Capture the cell that displays the provided text and extract its [x, y] central coordinate. 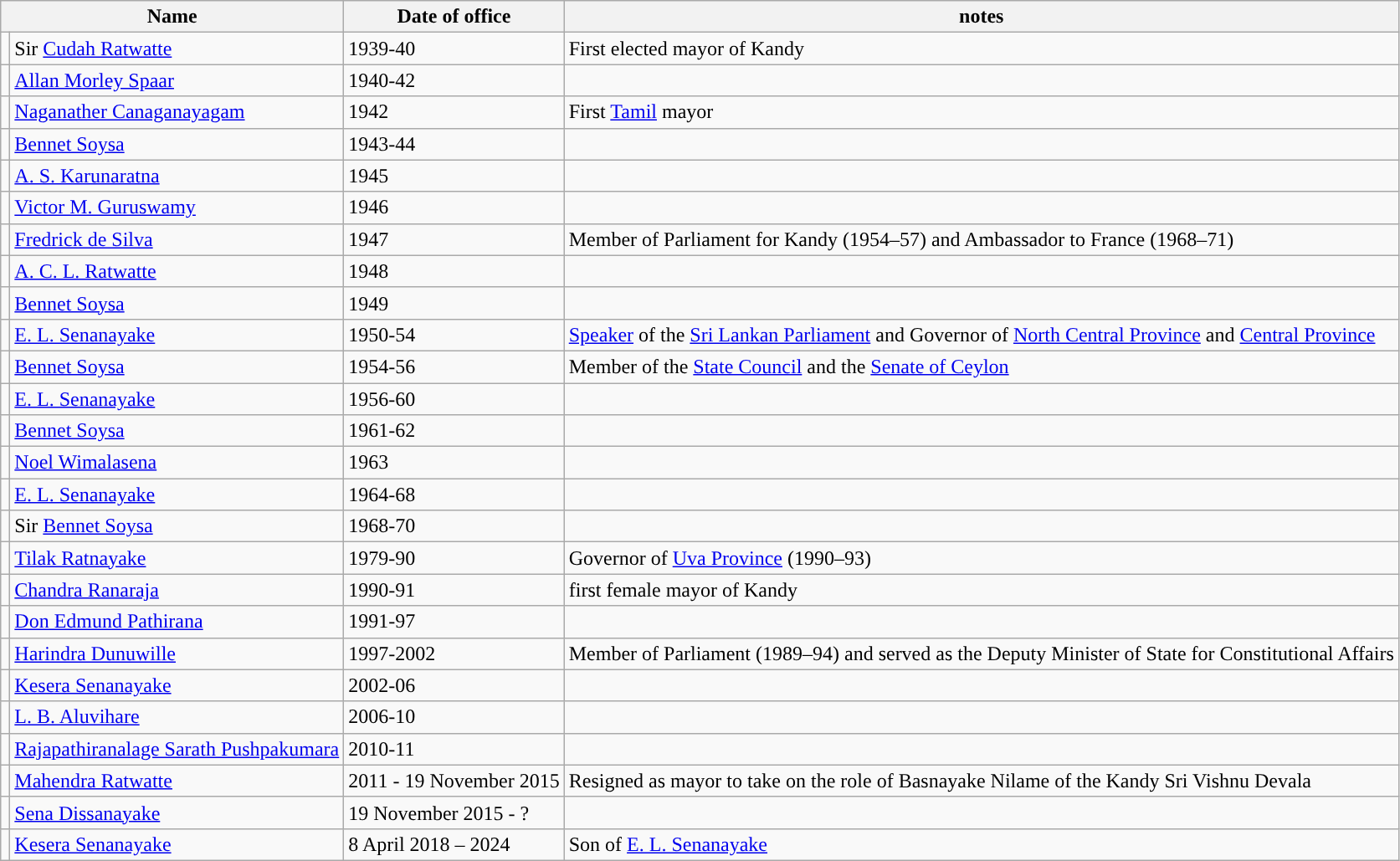
1968-70 [454, 526]
A. S. Karunaratna [177, 176]
Allan Morley Spaar [177, 80]
Tilak Ratnayake [177, 558]
Speaker of the Sri Lankan Parliament and Governor of North Central Province and Central Province [981, 335]
2002-06 [454, 685]
Sir Cudah Ratwatte [177, 49]
Fredrick de Silva [177, 239]
1956-60 [454, 399]
1991-97 [454, 622]
Harindra Dunuwille [177, 653]
1940-42 [454, 80]
Son of E. L. Senanayake [981, 844]
1946 [454, 208]
Noel Wimalasena [177, 463]
First Tamil mayor [981, 112]
1964-68 [454, 495]
A. C. L. Ratwatte [177, 271]
notes [981, 17]
L. B. Aluvihare [177, 717]
Member of Parliament (1989–94) and served as the Deputy Minister of State for Constitutional Affairs [981, 653]
Name [172, 17]
first female mayor of Kandy [981, 590]
8 April 2018 – 2024 [454, 844]
1961-62 [454, 431]
Resigned as mayor to take on the role of Basnayake Nilame of the Kandy Sri Vishnu Devala [981, 781]
Sena Dissanayake [177, 812]
1943-44 [454, 144]
1954-56 [454, 366]
19 November 2015 - ? [454, 812]
1939-40 [454, 49]
Rajapathiranalage Sarath Pushpakumara [177, 749]
1948 [454, 271]
1949 [454, 303]
1979-90 [454, 558]
2006-10 [454, 717]
Member of the State Council and the Senate of Ceylon [981, 366]
Mahendra Ratwatte [177, 781]
1990-91 [454, 590]
1945 [454, 176]
Member of Parliament for Kandy (1954–57) and Ambassador to France (1968–71) [981, 239]
2011 - 19 November 2015 [454, 781]
Naganather Canaganayagam [177, 112]
2010-11 [454, 749]
First elected mayor of Kandy [981, 49]
1997-2002 [454, 653]
Chandra Ranaraja [177, 590]
Sir Bennet Soysa [177, 526]
Victor M. Guruswamy [177, 208]
Governor of Uva Province (1990–93) [981, 558]
Date of office [454, 17]
1963 [454, 463]
1942 [454, 112]
1947 [454, 239]
1950-54 [454, 335]
Don Edmund Pathirana [177, 622]
